Return (X, Y) of the center of cell containing provided text 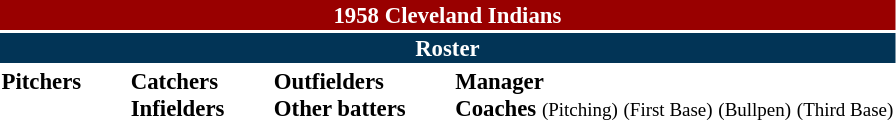
1958 Cleveland Indians (448, 15)
Roster (448, 48)
